Detect which cell encompasses the target text, then output its [X, Y] center coordinate. 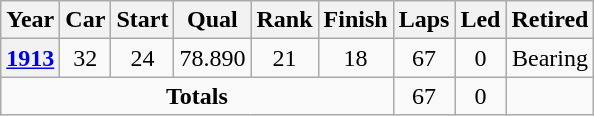
Start [142, 20]
Rank [284, 20]
1913 [30, 58]
Car [86, 20]
Qual [212, 20]
32 [86, 58]
21 [284, 58]
24 [142, 58]
Bearing [550, 58]
Retired [550, 20]
18 [356, 58]
Finish [356, 20]
Laps [424, 20]
Totals [197, 96]
Year [30, 20]
78.890 [212, 58]
Led [480, 20]
